Extract the [X, Y] coordinate from the center of the cell holding the provided text.  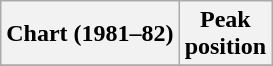
Peakposition [225, 34]
Chart (1981–82) [90, 34]
